Extract the [x, y] coordinate from the center of the cell holding the provided text.  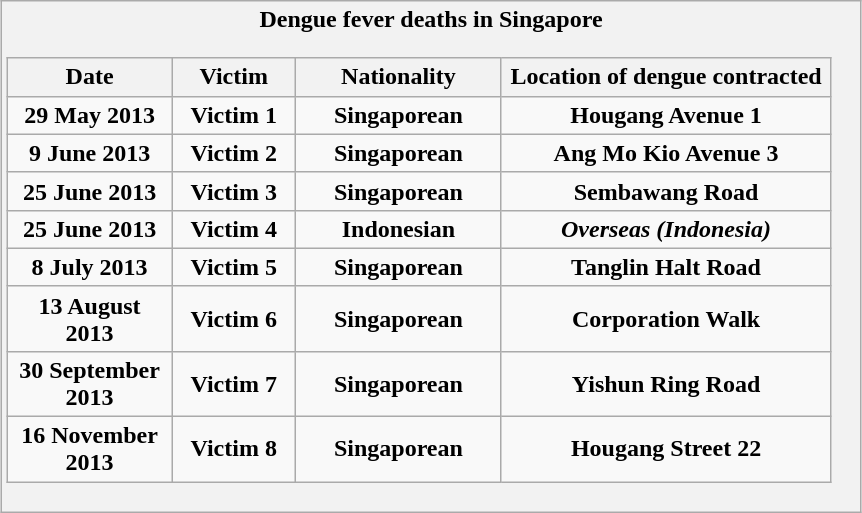
Hougang Street 22 [666, 450]
Victim 1 [234, 115]
Victim 8 [234, 450]
9 June 2013 [90, 153]
29 May 2013 [90, 115]
Sembawang Road [666, 191]
8 July 2013 [90, 267]
Indonesian [398, 229]
Location of dengue contracted [666, 77]
Victim 7 [234, 384]
Nationality [398, 77]
13 August 2013 [90, 318]
Overseas (Indonesia) [666, 229]
Victim 2 [234, 153]
Victim 6 [234, 318]
Victim 5 [234, 267]
Date [90, 77]
Hougang Avenue 1 [666, 115]
Victim [234, 77]
Yishun Ring Road [666, 384]
Victim 4 [234, 229]
30 September 2013 [90, 384]
Ang Mo Kio Avenue 3 [666, 153]
16 November 2013 [90, 450]
Corporation Walk [666, 318]
Tanglin Halt Road [666, 267]
Victim 3 [234, 191]
